For the text-containing cell, return its midpoint in (X, Y) coordinate format. 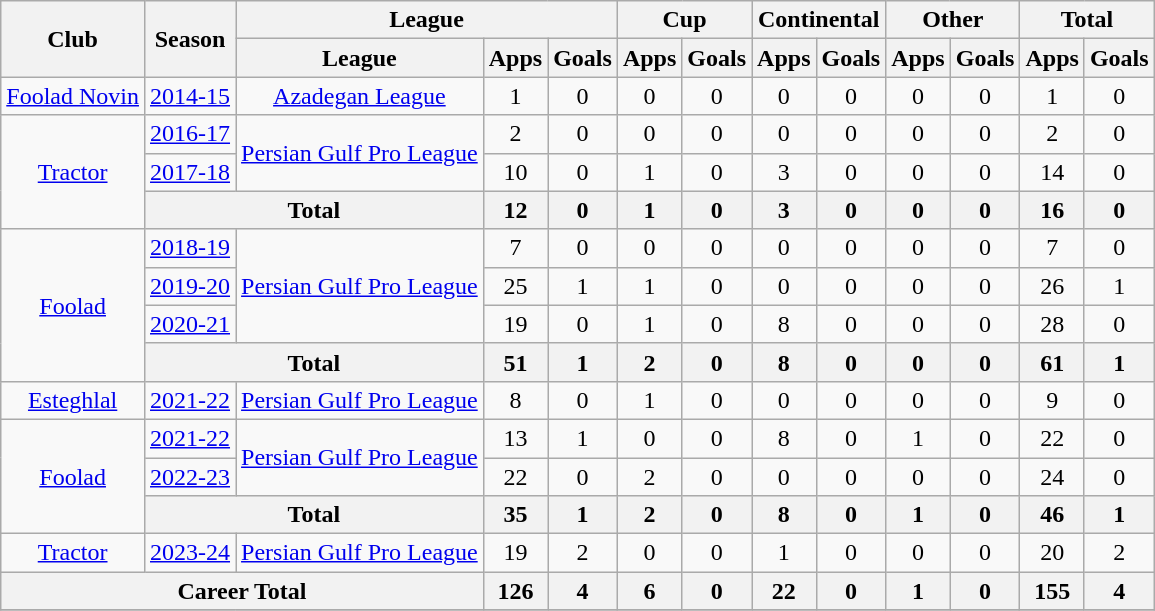
35 (515, 515)
10 (515, 172)
12 (515, 210)
2023-24 (190, 553)
14 (1052, 172)
2017-18 (190, 172)
24 (1052, 477)
155 (1052, 591)
13 (515, 438)
Cup (684, 20)
Club (73, 39)
46 (1052, 515)
2020-21 (190, 324)
9 (1052, 400)
Esteghlal (73, 400)
2022-23 (190, 477)
Continental (819, 20)
61 (1052, 362)
Career Total (242, 591)
Azadegan League (360, 96)
126 (515, 591)
20 (1052, 553)
Foolad Novin (73, 96)
2018-19 (190, 248)
2016-17 (190, 134)
2019-20 (190, 286)
26 (1052, 286)
2014-15 (190, 96)
25 (515, 286)
6 (649, 591)
Other (953, 20)
51 (515, 362)
16 (1052, 210)
Season (190, 39)
28 (1052, 324)
